Search for the cell housing the specified text and yield its [X, Y] center coordinate. 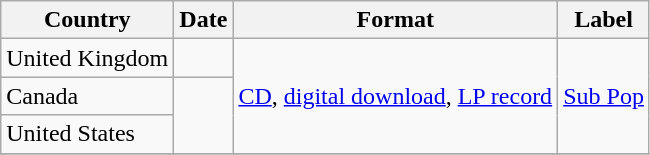
United States [88, 134]
Sub Pop [604, 96]
Date [204, 20]
CD, digital download, LP record [396, 96]
United Kingdom [88, 58]
Country [88, 20]
Canada [88, 96]
Format [396, 20]
Label [604, 20]
